Determine the [x, y] coordinate at the center of the cell enclosing the given text.  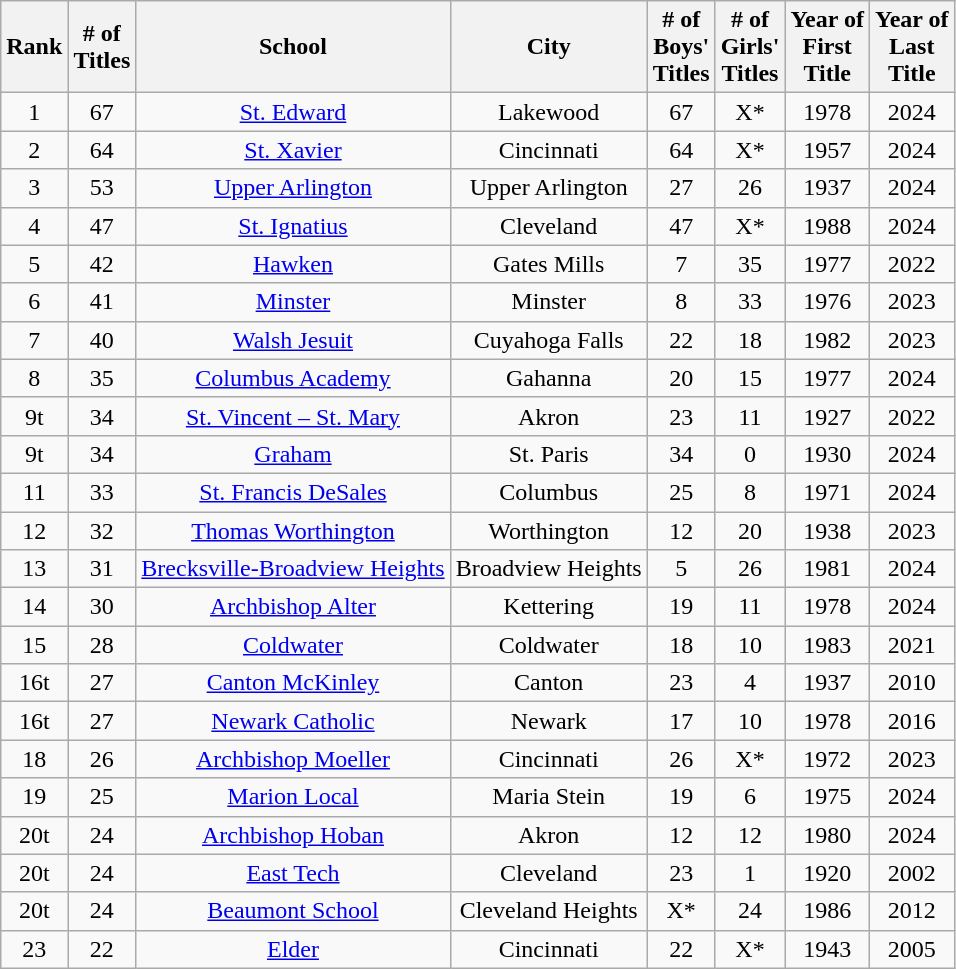
1943 [828, 949]
Kettering [548, 607]
Canton McKinley [293, 683]
2005 [912, 949]
1982 [828, 340]
2021 [912, 645]
Year ofLastTitle [912, 47]
Gates Mills [548, 264]
Hawken [293, 264]
1980 [828, 835]
Rank [34, 47]
53 [102, 188]
St. Xavier [293, 150]
# ofTitles [102, 47]
Walsh Jesuit [293, 340]
3 [34, 188]
St. Edward [293, 112]
28 [102, 645]
Newark [548, 721]
Cleveland Heights [548, 911]
Archbishop Alter [293, 607]
Gahanna [548, 378]
1957 [828, 150]
13 [34, 569]
Lakewood [548, 112]
30 [102, 607]
0 [750, 454]
1981 [828, 569]
1986 [828, 911]
# ofGirls'Titles [750, 47]
Columbus Academy [293, 378]
Cuyahoga Falls [548, 340]
Canton [548, 683]
City [548, 47]
1930 [828, 454]
Maria Stein [548, 797]
St. Paris [548, 454]
Graham [293, 454]
1938 [828, 531]
42 [102, 264]
Newark Catholic [293, 721]
2016 [912, 721]
14 [34, 607]
2012 [912, 911]
School [293, 47]
1971 [828, 492]
1976 [828, 302]
St. Ignatius [293, 226]
32 [102, 531]
# ofBoys'Titles [681, 47]
East Tech [293, 873]
41 [102, 302]
40 [102, 340]
St. Vincent – St. Mary [293, 416]
1920 [828, 873]
1988 [828, 226]
17 [681, 721]
St. Francis DeSales [293, 492]
1972 [828, 759]
Beaumont School [293, 911]
Broadview Heights [548, 569]
Brecksville-Broadview Heights [293, 569]
1983 [828, 645]
2010 [912, 683]
1927 [828, 416]
Columbus [548, 492]
Archbishop Hoban [293, 835]
Elder [293, 949]
2002 [912, 873]
Thomas Worthington [293, 531]
Worthington [548, 531]
31 [102, 569]
Marion Local [293, 797]
2 [34, 150]
1975 [828, 797]
Year ofFirstTitle [828, 47]
Archbishop Moeller [293, 759]
